Identify which cell holds the provided text, then report its (x, y) central coordinate. 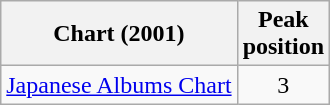
Chart (2001) (119, 34)
3 (283, 85)
Peakposition (283, 34)
Japanese Albums Chart (119, 85)
